Identify which cell holds the provided text, then report its (X, Y) central coordinate. 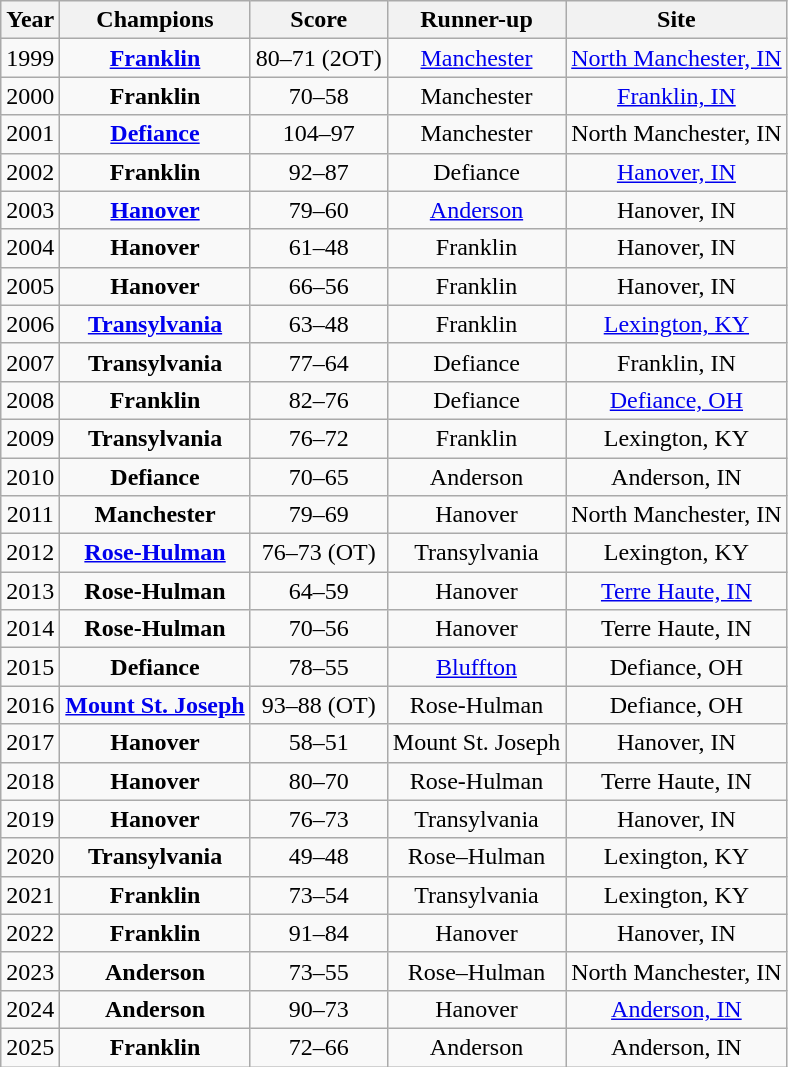
2009 (30, 438)
93–88 (OT) (318, 705)
73–55 (318, 971)
90–73 (318, 1009)
2022 (30, 933)
2015 (30, 667)
2001 (30, 134)
2014 (30, 629)
64–59 (318, 591)
2012 (30, 553)
2006 (30, 324)
2018 (30, 781)
2021 (30, 895)
73–54 (318, 895)
66–56 (318, 286)
2000 (30, 96)
2008 (30, 400)
58–51 (318, 743)
70–56 (318, 629)
2023 (30, 971)
2020 (30, 857)
2004 (30, 248)
61–48 (318, 248)
76–72 (318, 438)
2007 (30, 362)
77–64 (318, 362)
76–73 (318, 819)
82–76 (318, 400)
Year (30, 20)
Score (318, 20)
Site (676, 20)
78–55 (318, 667)
2003 (30, 210)
2019 (30, 819)
70–65 (318, 477)
2010 (30, 477)
2024 (30, 1009)
70–58 (318, 96)
Champions (155, 20)
2005 (30, 286)
2025 (30, 1047)
76–73 (OT) (318, 553)
63–48 (318, 324)
2017 (30, 743)
Bluffton (476, 667)
49–48 (318, 857)
1999 (30, 58)
80–71 (2OT) (318, 58)
2013 (30, 591)
Runner-up (476, 20)
2011 (30, 515)
79–60 (318, 210)
92–87 (318, 172)
2002 (30, 172)
80–70 (318, 781)
2016 (30, 705)
104–97 (318, 134)
91–84 (318, 933)
79–69 (318, 515)
72–66 (318, 1047)
